Capture the cell that displays the provided text and extract its (X, Y) central coordinate. 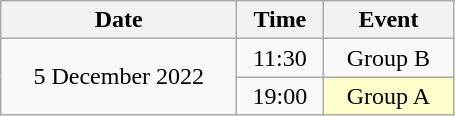
11:30 (280, 58)
Time (280, 20)
19:00 (280, 96)
Event (388, 20)
5 December 2022 (119, 77)
Date (119, 20)
Group B (388, 58)
Group A (388, 96)
